Scan for the cell matching the given text and deliver its (X, Y) coordinate at center. 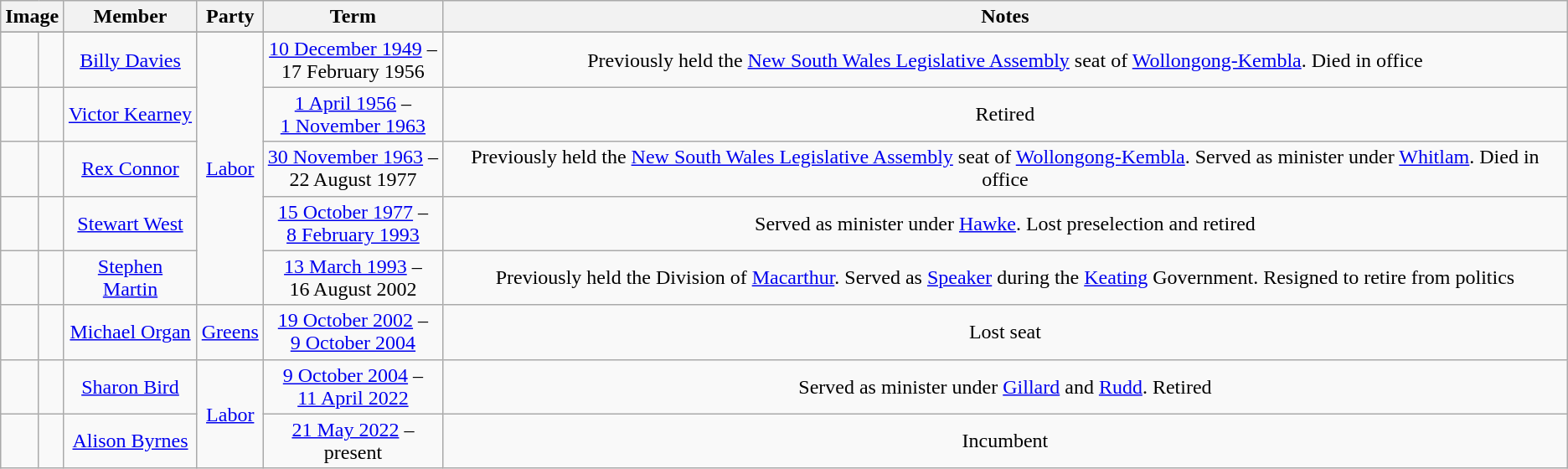
9 October 2004 –11 April 2022 (353, 387)
10 December 1949 –17 February 1956 (353, 60)
Served as minister under Gillard and Rudd. Retired (1005, 387)
Alison Byrnes (131, 441)
21 May 2022 –present (353, 441)
Billy Davies (131, 60)
30 November 1963 –22 August 1977 (353, 169)
Served as minister under Hawke. Lost preselection and retired (1005, 223)
Victor Kearney (131, 114)
Member (131, 17)
1 April 1956 –1 November 1963 (353, 114)
Notes (1005, 17)
Stewart West (131, 223)
Incumbent (1005, 441)
Rex Connor (131, 169)
Sharon Bird (131, 387)
Previously held the New South Wales Legislative Assembly seat of Wollongong-Kembla. Served as minister under Whitlam. Died in office (1005, 169)
Stephen Martin (131, 278)
19 October 2002 –9 October 2004 (353, 332)
13 March 1993 –16 August 2002 (353, 278)
Retired (1005, 114)
Party (230, 17)
Michael Organ (131, 332)
Previously held the New South Wales Legislative Assembly seat of Wollongong-Kembla. Died in office (1005, 60)
Image (32, 17)
Lost seat (1005, 332)
Greens (230, 332)
15 October 1977 –8 February 1993 (353, 223)
Term (353, 17)
Previously held the Division of Macarthur. Served as Speaker during the Keating Government. Resigned to retire from politics (1005, 278)
